Search for the cell housing the specified text and yield its [x, y] center coordinate. 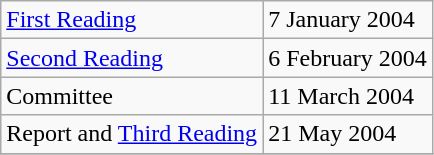
Report and Third Reading [132, 134]
7 January 2004 [348, 20]
11 March 2004 [348, 96]
First Reading [132, 20]
21 May 2004 [348, 134]
6 February 2004 [348, 58]
Second Reading [132, 58]
Committee [132, 96]
